Search for the cell housing the specified text and yield its (X, Y) center coordinate. 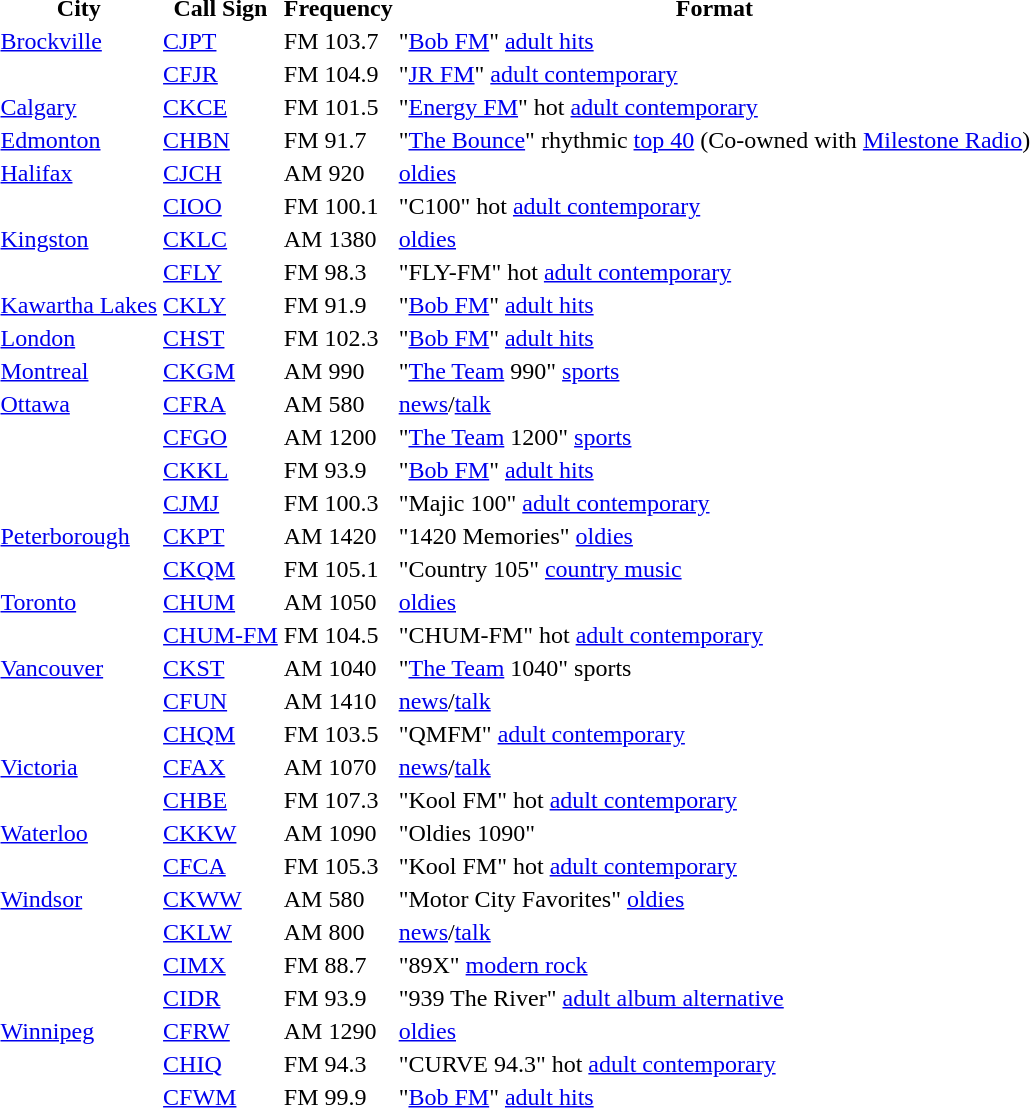
FM 91.9 (338, 305)
CJCH (221, 173)
CKQM (221, 569)
FM 100.3 (338, 503)
FM 104.5 (338, 635)
CHST (221, 338)
CKGM (221, 371)
CIDR (221, 998)
CHUM (221, 602)
CKKW (221, 833)
CJPT (221, 41)
CKST (221, 668)
CKKL (221, 470)
CFUN (221, 701)
FM 101.5 (338, 107)
CKLC (221, 239)
AM 1410 (338, 701)
FM 103.7 (338, 41)
CHUM-FM (221, 635)
FM 100.1 (338, 206)
AM 1200 (338, 437)
AM 1420 (338, 536)
CHBE (221, 800)
FM 88.7 (338, 965)
CFGO (221, 437)
FM 107.3 (338, 800)
CFLY (221, 272)
CKCE (221, 107)
FM 94.3 (338, 1064)
CFAX (221, 767)
AM 1070 (338, 767)
CFCA (221, 866)
AM 1050 (338, 602)
FM 105.1 (338, 569)
FM 105.3 (338, 866)
CFJR (221, 74)
CHBN (221, 140)
AM 1380 (338, 239)
CHQM (221, 734)
CHIQ (221, 1064)
FM 102.3 (338, 338)
CIOO (221, 206)
FM 98.3 (338, 272)
CFRA (221, 404)
CFRW (221, 1031)
CKWW (221, 899)
FM 104.9 (338, 74)
FM 91.7 (338, 140)
AM 1040 (338, 668)
AM 800 (338, 932)
AM 1090 (338, 833)
AM 1290 (338, 1031)
CKLY (221, 305)
FM 103.5 (338, 734)
AM 990 (338, 371)
CIMX (221, 965)
CKPT (221, 536)
CJMJ (221, 503)
AM 920 (338, 173)
CKLW (221, 932)
